Pinpoint the cell where the given text exists, returning its [x, y] midpoint coordinate. 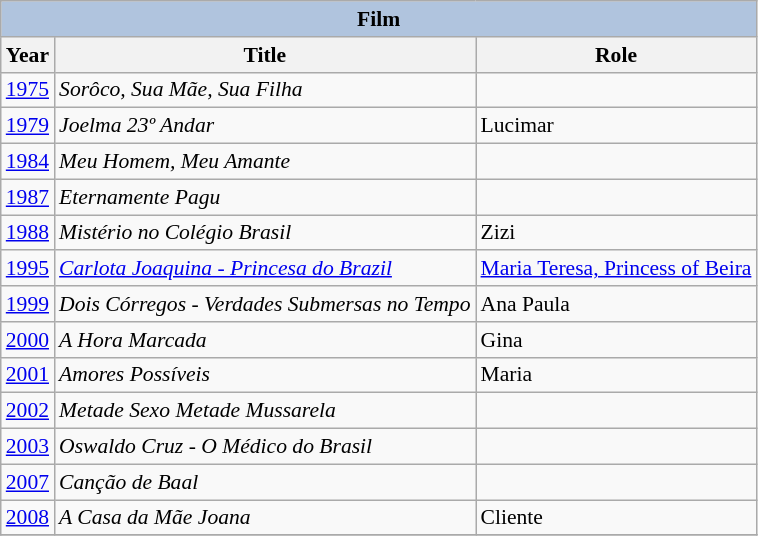
Gina [616, 340]
Maria [616, 375]
Meu Homem, Meu Amante [264, 162]
Year [28, 55]
2001 [28, 375]
A Casa da Mãe Joana [264, 518]
Maria Teresa, Princess of Beira [616, 269]
Sorôco, Sua Mãe, Sua Filha [264, 90]
Ana Paula [616, 304]
Oswaldo Cruz - O Médico do Brasil [264, 447]
Role [616, 55]
Film [379, 19]
1984 [28, 162]
Lucimar [616, 126]
Eternamente Pagu [264, 197]
Metade Sexo Metade Mussarela [264, 411]
1975 [28, 90]
Dois Córregos - Verdades Submersas no Tempo [264, 304]
Zizi [616, 233]
Canção de Baal [264, 482]
1995 [28, 269]
1988 [28, 233]
1979 [28, 126]
A Hora Marcada [264, 340]
2000 [28, 340]
Carlota Joaquina - Princesa do Brazil [264, 269]
2007 [28, 482]
1987 [28, 197]
Joelma 23º Andar [264, 126]
2002 [28, 411]
Mistério no Colégio Brasil [264, 233]
2008 [28, 518]
2003 [28, 447]
1999 [28, 304]
Amores Possíveis [264, 375]
Title [264, 55]
Cliente [616, 518]
